Detect which cell encompasses the target text, then output its [x, y] center coordinate. 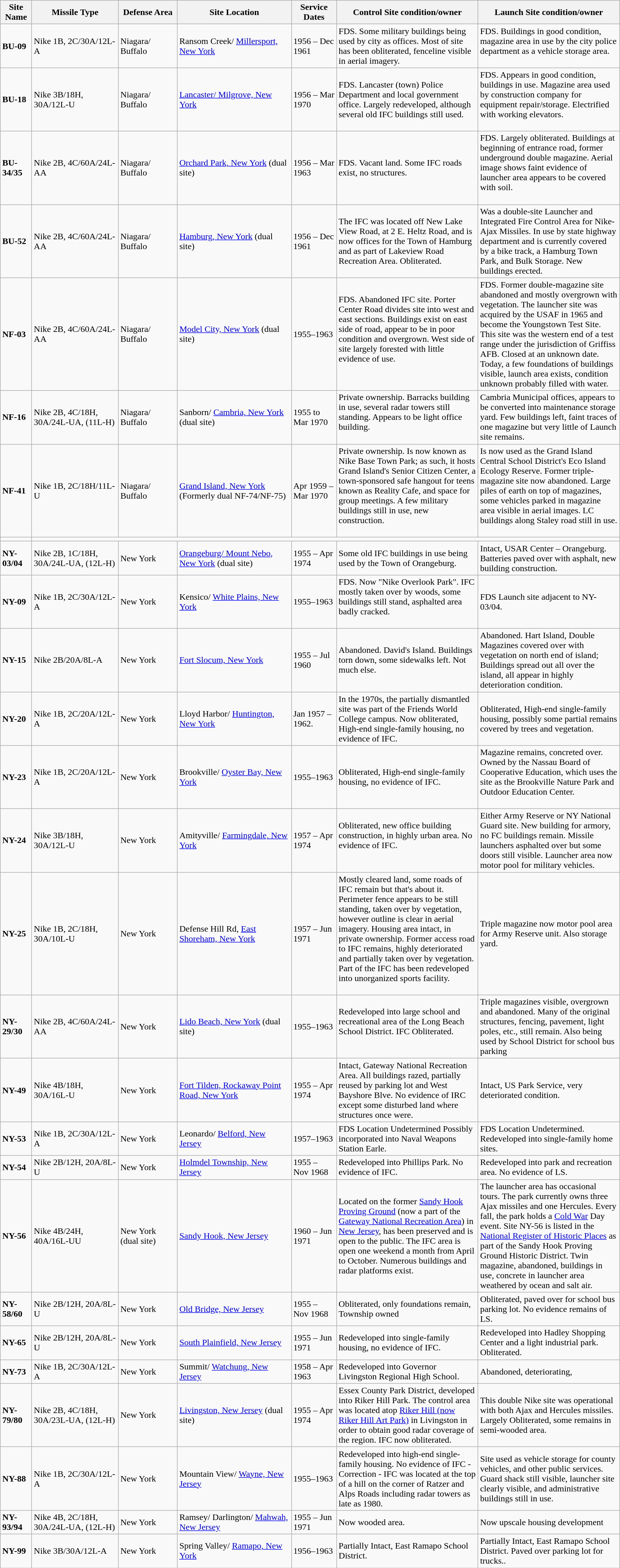
Apr 1959 – Mar 1970 [314, 491]
NF-16 [16, 417]
Old Bridge, New Jersey [235, 1309]
Lancaster/ Milgrove, New York [235, 100]
1955 to Mar 1970 [314, 417]
Intact, US Park Service, very deteriorated condition. [549, 1090]
Abandoned, deteriorating, [549, 1372]
NY-93/94 [16, 1522]
NY-29/30 [16, 1027]
Amityville/ Farmingdale, New York [235, 840]
1960 – Jun 1971 [314, 1236]
1958 – Apr 1963 [314, 1372]
Summit/ Watchung, New Jersey [235, 1372]
Model City, New York (dual site) [235, 334]
FDS Location Undetermined Possibly incorporated into Naval Weapons Station Earle. [407, 1139]
Ransom Creek/ Millersport, New York [235, 46]
Nike 3B/30A/12L-A [75, 1551]
FDS. Buildings in good condition, magazine area in use by the city police department as a vehicle storage area. [549, 46]
NY-73 [16, 1372]
Obliterated, High-end single-family housing, no evidence of IFC. [407, 777]
Obliterated, new office building construction, in highly urban area. No evidence of IFC. [407, 840]
NY-03/04 [16, 558]
This double Nike site was operational with both Ajax and Hercules missiles. Largely Obliterated, some remains in semi-wooded area. [549, 1415]
Leonardo/ Belford, New Jersey [235, 1139]
NY-09 [16, 602]
NY-56 [16, 1236]
Nike 4B/24H, 40A/16L-UU [75, 1236]
Partially Intact, East Ramapo School District. Paved over parking lot for trucks.. [549, 1551]
FDS. Lancaster (town) Police Department and local government office. Largely redeveloped, although several old IFC buildings still used. [407, 100]
Redeveloped into single-family housing, no evidence of IFC. [407, 1343]
Service Dates [314, 12]
Obliterated, paved over for school bus parking lot. No evidence remains of LS. [549, 1309]
BU-18 [16, 100]
1956–1963 [314, 1551]
Redeveloped into park and recreation area. No evidence of LS. [549, 1167]
Nike 4B/18H, 30A/16L-U [75, 1090]
NY-99 [16, 1551]
NF-41 [16, 491]
Sandy Hook, New Jersey [235, 1236]
Nike 4B, 2C/18H, 30A/24L-UA, (12L-H) [75, 1522]
Partially Intact, East Ramapo School District. [407, 1551]
Grand Island, New York (Formerly dual NF-74/NF-75) [235, 491]
NY-24 [16, 840]
Livingston, New Jersey (dual site) [235, 1415]
1956 – Mar 1963 [314, 168]
NY-25 [16, 933]
NY-53 [16, 1139]
Nike 2B/20A/8L-A [75, 660]
1956 – Mar 1970 [314, 100]
BU-09 [16, 46]
Lloyd Harbor/ Huntington, New York [235, 718]
BU-34/35 [16, 168]
Site Location [235, 12]
Private ownership. Barracks building in use, several radar towers still standing. Appears to be light office building. [407, 417]
Mountain View/ Wayne, New Jersey [235, 1479]
Hamburg, New York (dual site) [235, 241]
Redeveloped into Governor Livingston Regional High School. [407, 1372]
FDS. Now "Nike Overlook Park". IFC mostly taken over by woods, some buildings still stand, asphalted area badly cracked. [407, 602]
Intact, USAR Center – Orangeburg. Batteries paved over with asphalt, new building construction. [549, 558]
Lido Beach, New York (dual site) [235, 1027]
Nike 1B, 2C/18H, 30A/10L-U [75, 933]
BU-52 [16, 241]
Fort Slocum, New York [235, 660]
NY-58/60 [16, 1309]
Redeveloped into large school and recreational area of the Long Beach School District. IFC Obliterated. [407, 1027]
Now upscale housing development [549, 1522]
Control Site condition/owner [407, 12]
Nike 2B, 4C/18H, 30A/23L-UA, (12L-H) [75, 1415]
Orchard Park, New York (dual site) [235, 168]
Some old IFC buildings in use being used by the Town of Orangeburg. [407, 558]
Nike 2B, 4C/18H, 30A/24L-UA, (11L-H) [75, 417]
1955 – Jul 1960 [314, 660]
NY-23 [16, 777]
Jan 1957 – 1962. [314, 718]
Missile Type [75, 12]
Nike 2B, 1C/18H, 30A/24L-UA, (12L-H) [75, 558]
FDS Location Undetermined. Redeveloped into single-family home sites. [549, 1139]
NY-79/80 [16, 1415]
Brookville/ Oyster Bay, New York [235, 777]
1957–1963 [314, 1139]
1957 – Jun 1971 [314, 933]
Orangeburg/ Mount Nebo, New York (dual site) [235, 558]
Defense Area [148, 12]
Abandoned. David's Island. Buildings torn down, some sidewalks left. Not much else. [407, 660]
Ramsey/ Darlington/ Mahwah, New Jersey [235, 1522]
Site Name [16, 12]
NY-88 [16, 1479]
Kensico/ White Plains, New York [235, 602]
Nike 1B, 2C/18H/11L-U [75, 491]
FDS. Vacant land. Some IFC roads exist, no structures. [407, 168]
Redeveloped into Phillips Park. No evidence of IFC. [407, 1167]
FDS. Some military buildings being used by city as offices. Most of site has been obliterated, fenceline visible in aerial imagery. [407, 46]
NY-20 [16, 718]
Obliterated, High-end single-family housing, possibly some partial remains covered by trees and vegetation. [549, 718]
Fort Tilden, Rockaway Point Road, New York [235, 1090]
Obliterated, only foundations remain, Township owned [407, 1309]
Holmdel Township, New Jersey [235, 1167]
NY-15 [16, 660]
FDS Launch site adjacent to NY-03/04. [549, 602]
NY-54 [16, 1167]
Spring Valley/ Ramapo, New York [235, 1551]
New York (dual site) [148, 1236]
Now wooded area. [407, 1522]
1957 – Apr 1974 [314, 840]
Redeveloped into Hadley Shopping Center and a light industrial park. Obliterated. [549, 1343]
Defense Hill Rd, East Shoreham, New York [235, 933]
NF-03 [16, 334]
Launch Site condition/owner [549, 12]
NY-65 [16, 1343]
Sanborn/ Cambria, New York (dual site) [235, 417]
Triple magazine now motor pool area for Army Reserve unit. Also storage yard. [549, 933]
NY-49 [16, 1090]
South Plainfield, New Jersey [235, 1343]
